Provide the (X, Y) coordinate of the cell's center where the given text is located.  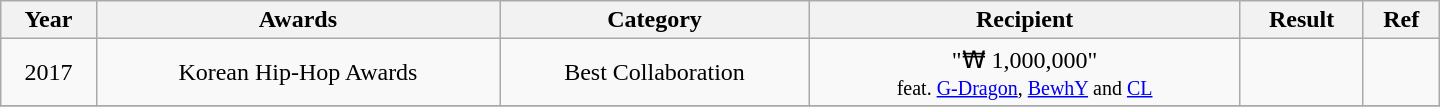
Recipient (1024, 20)
Result (1302, 20)
"₩ 1,000,000" feat. G-Dragon, BewhY and CL (1024, 72)
Korean Hip-Hop Awards (298, 72)
Best Collaboration (654, 72)
Ref (1401, 20)
Category (654, 20)
Year (48, 20)
Awards (298, 20)
2017 (48, 72)
